Capture the cell that displays the provided text and extract its (x, y) central coordinate. 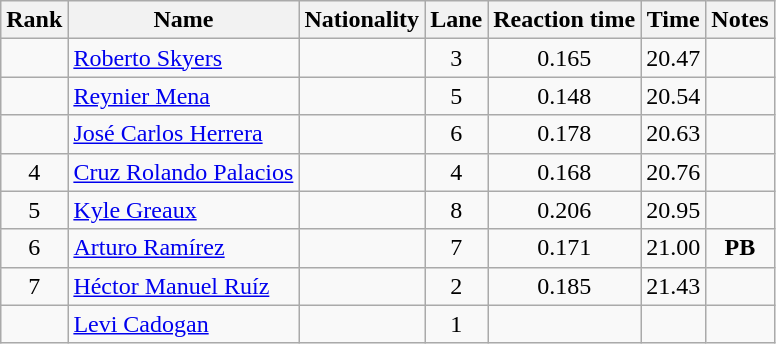
0.165 (564, 58)
Notes (740, 20)
PB (740, 248)
Name (184, 20)
Time (674, 20)
20.95 (674, 210)
Reynier Mena (184, 96)
0.171 (564, 248)
3 (456, 58)
0.178 (564, 134)
20.47 (674, 58)
Arturo Ramírez (184, 248)
Reaction time (564, 20)
Cruz Rolando Palacios (184, 172)
21.00 (674, 248)
0.148 (564, 96)
0.206 (564, 210)
Lane (456, 20)
0.185 (564, 286)
José Carlos Herrera (184, 134)
21.43 (674, 286)
1 (456, 324)
20.63 (674, 134)
Kyle Greaux (184, 210)
Roberto Skyers (184, 58)
8 (456, 210)
20.76 (674, 172)
0.168 (564, 172)
2 (456, 286)
Rank (34, 20)
Nationality (362, 20)
Héctor Manuel Ruíz (184, 286)
20.54 (674, 96)
Levi Cadogan (184, 324)
